Provide the (X, Y) coordinate of the cell's center where the given text is located.  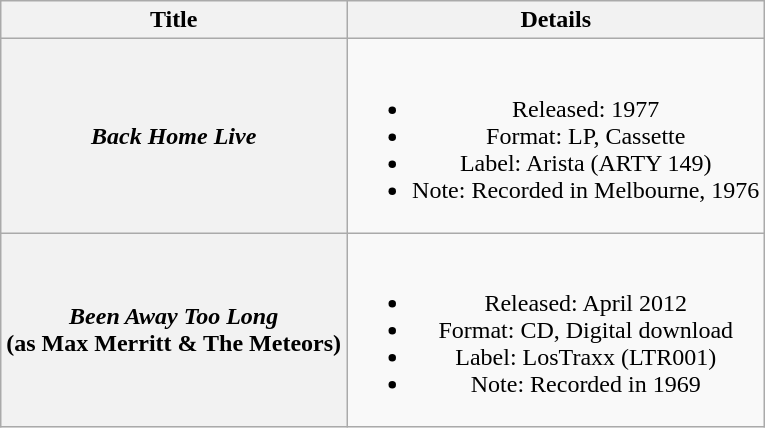
Title (174, 20)
Details (556, 20)
Back Home Live (174, 136)
Been Away Too Long (as Max Merritt & The Meteors) (174, 330)
Released: 1977Format: LP, CassetteLabel: Arista (ARTY 149)Note: Recorded in Melbourne, 1976 (556, 136)
Released: April 2012Format: CD, Digital downloadLabel: LosTraxx (LTR001)Note: Recorded in 1969 (556, 330)
